Search for the cell housing the specified text and yield its (X, Y) center coordinate. 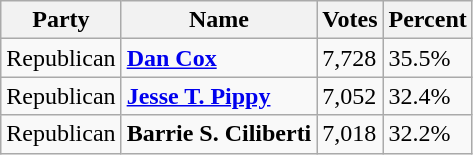
Jesse T. Pippy (219, 96)
7,728 (350, 58)
7,018 (350, 134)
Percent (428, 20)
Votes (350, 20)
35.5% (428, 58)
32.2% (428, 134)
32.4% (428, 96)
Name (219, 20)
Dan Cox (219, 58)
Party (61, 20)
7,052 (350, 96)
Barrie S. Ciliberti (219, 134)
